Return the (x, y) coordinate for the center point of the cell that contains the specified text.  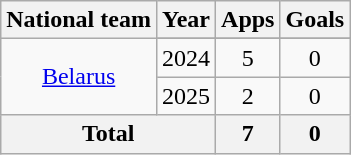
5 (248, 58)
2024 (186, 58)
Year (186, 20)
Belarus (79, 77)
National team (79, 20)
Apps (248, 20)
2 (248, 96)
Goals (315, 20)
Total (108, 134)
2025 (186, 96)
7 (248, 134)
